Provide the (X, Y) coordinate of the cell's center where the given text is located.  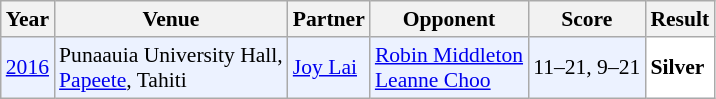
Opponent (449, 19)
Robin Middleton Leanne Choo (449, 68)
Year (28, 19)
Punaauia University Hall,Papeete, Tahiti (171, 68)
Silver (680, 68)
Score (586, 19)
Venue (171, 19)
Joy Lai (329, 68)
Result (680, 19)
Partner (329, 19)
11–21, 9–21 (586, 68)
2016 (28, 68)
